Return the (x, y) coordinate for the center point of the cell that contains the specified text.  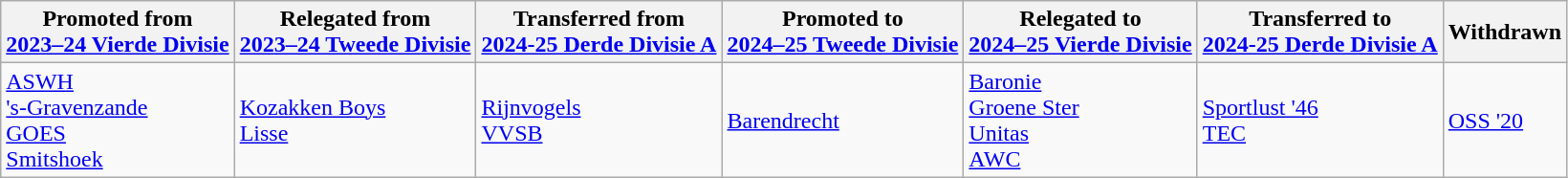
Barendrecht (843, 121)
ASWH's-GravenzandeGOESSmitshoek (118, 121)
Sportlust '46TEC (1319, 121)
Promoted to2024–25 Tweede Divisie (843, 33)
BaronieGroene SterUnitasAWC (1080, 121)
Transferred to2024-25 Derde Divisie A (1319, 33)
OSS '20 (1505, 121)
Withdrawn (1505, 33)
RijnvogelsVVSB (599, 121)
Kozakken BoysLisse (356, 121)
Relegated to2024–25 Vierde Divisie (1080, 33)
Promoted from2023–24 Vierde Divisie (118, 33)
Relegated from2023–24 Tweede Divisie (356, 33)
Transferred from2024-25 Derde Divisie A (599, 33)
